Determine the (x, y) coordinate at the center of the cell enclosing the given text.  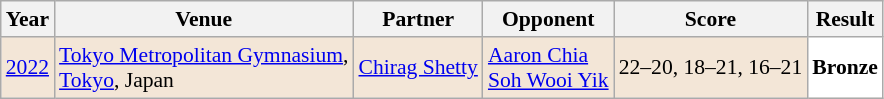
Result (845, 19)
Year (28, 19)
Tokyo Metropolitan Gymnasium,Tokyo, Japan (204, 68)
2022 (28, 68)
Score (711, 19)
Venue (204, 19)
Chirag Shetty (418, 68)
Aaron Chia Soh Wooi Yik (548, 68)
Bronze (845, 68)
22–20, 18–21, 16–21 (711, 68)
Opponent (548, 19)
Partner (418, 19)
